Extract the [x, y] coordinate from the center of the cell holding the provided text.  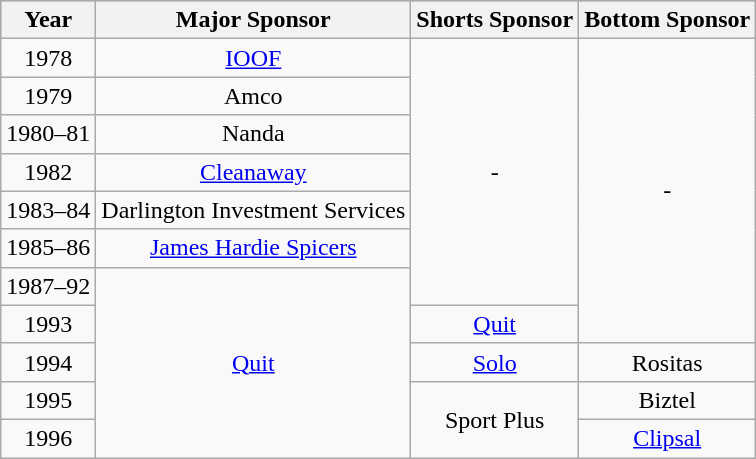
Bottom Sponsor [668, 20]
1994 [48, 362]
1979 [48, 96]
1985–86 [48, 248]
1993 [48, 324]
1982 [48, 172]
Amco [254, 96]
James Hardie Spicers [254, 248]
Biztel [668, 400]
1980–81 [48, 134]
1978 [48, 58]
Rositas [668, 362]
1996 [48, 438]
Sport Plus [495, 419]
1987–92 [48, 286]
1983–84 [48, 210]
Solo [495, 362]
IOOF [254, 58]
1995 [48, 400]
Year [48, 20]
Darlington Investment Services [254, 210]
Clipsal [668, 438]
Shorts Sponsor [495, 20]
Major Sponsor [254, 20]
Nanda [254, 134]
Cleanaway [254, 172]
